For the text-containing cell, return its midpoint in [x, y] coordinate format. 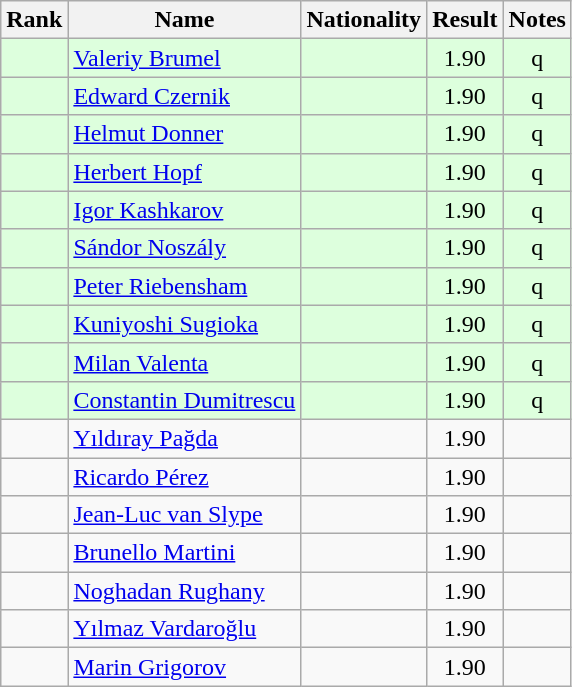
Rank [34, 20]
Noghadan Rughany [184, 591]
Edward Czernik [184, 96]
Peter Riebensham [184, 286]
Yılmaz Vardaroğlu [184, 629]
Name [184, 20]
Marin Grigorov [184, 667]
Ricardo Pérez [184, 477]
Nationality [364, 20]
Milan Valenta [184, 362]
Valeriy Brumel [184, 58]
Jean-Luc van Slype [184, 515]
Yıldıray Pağda [184, 438]
Kuniyoshi Sugioka [184, 324]
Notes [537, 20]
Constantin Dumitrescu [184, 400]
Sándor Noszály [184, 248]
Igor Kashkarov [184, 210]
Herbert Hopf [184, 172]
Result [465, 20]
Brunello Martini [184, 553]
Helmut Donner [184, 134]
